From the cell containing the given text, extract its center point as [x, y] coordinate. 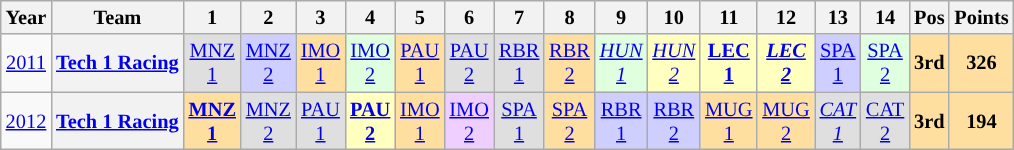
3 [320, 17]
14 [885, 17]
2011 [26, 63]
6 [468, 17]
10 [674, 17]
Points [981, 17]
9 [622, 17]
LEC1 [728, 63]
12 [786, 17]
2 [268, 17]
5 [420, 17]
11 [728, 17]
HUN2 [674, 63]
LEC2 [786, 63]
HUN1 [622, 63]
8 [569, 17]
MUG2 [786, 121]
1 [212, 17]
13 [838, 17]
MUG1 [728, 121]
194 [981, 121]
2012 [26, 121]
CAT2 [885, 121]
Team [117, 17]
Year [26, 17]
Pos [929, 17]
326 [981, 63]
7 [519, 17]
CAT1 [838, 121]
4 [370, 17]
